Identify which cell holds the provided text, then report its (x, y) central coordinate. 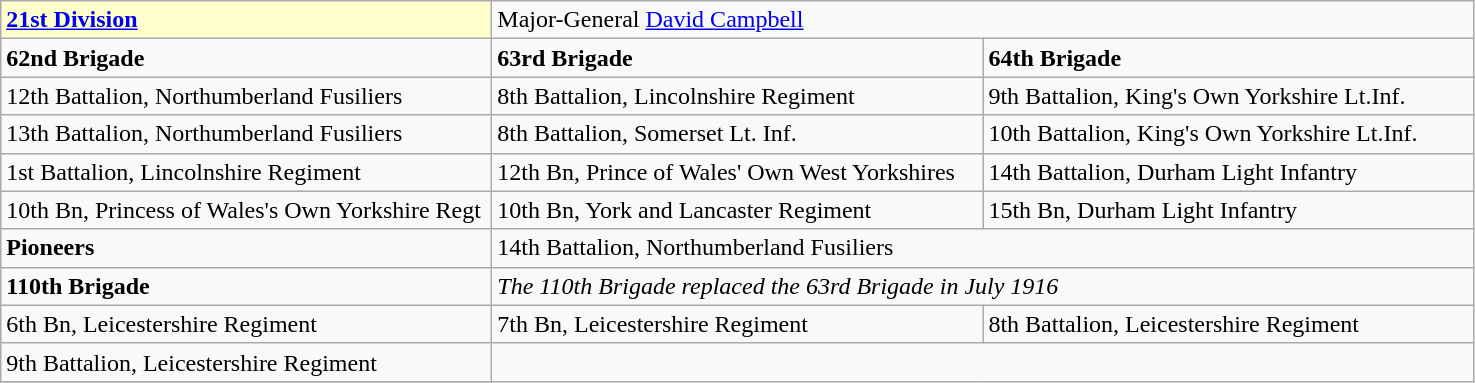
8th Battalion, Lincolnshire Regiment (738, 96)
8th Battalion, Somerset Lt. Inf. (738, 134)
63rd Brigade (738, 58)
1st Battalion, Lincolnshire Regiment (246, 172)
13th Battalion, Northumberland Fusiliers (246, 134)
10th Battalion, King's Own Yorkshire Lt.Inf. (1228, 134)
62nd Brigade (246, 58)
10th Bn, York and Lancaster Regiment (738, 210)
14th Battalion, Durham Light Infantry (1228, 172)
9th Battalion, Leicestershire Regiment (246, 362)
Major-General David Campbell (983, 20)
14th Battalion, Northumberland Fusiliers (983, 248)
10th Bn, Princess of Wales's Own Yorkshire Regt (246, 210)
21st Division (246, 20)
The 110th Brigade replaced the 63rd Brigade in July 1916 (983, 286)
9th Battalion, King's Own Yorkshire Lt.Inf. (1228, 96)
Pioneers (246, 248)
12th Bn, Prince of Wales' Own West Yorkshires (738, 172)
12th Battalion, Northumberland Fusiliers (246, 96)
7th Bn, Leicestershire Regiment (738, 324)
15th Bn, Durham Light Infantry (1228, 210)
64th Brigade (1228, 58)
8th Battalion, Leicestershire Regiment (1228, 324)
6th Bn, Leicestershire Regiment (246, 324)
110th Brigade (246, 286)
